For the text-containing cell, return its midpoint in (x, y) coordinate format. 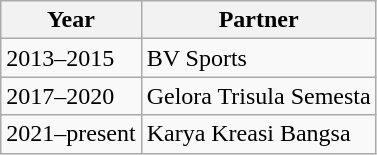
Year (71, 20)
Partner (258, 20)
2021–present (71, 134)
2013–2015 (71, 58)
Karya Kreasi Bangsa (258, 134)
2017–2020 (71, 96)
BV Sports (258, 58)
Gelora Trisula Semesta (258, 96)
